Detect which cell encompasses the target text, then output its (X, Y) center coordinate. 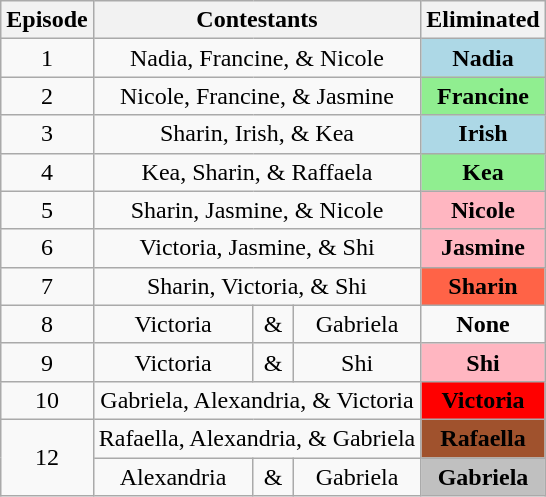
Jasmine (483, 248)
Eliminated (483, 20)
Irish (483, 134)
10 (47, 400)
Rafaella, Alexandria, & Gabriela (257, 438)
Sharin, Irish, & Kea (257, 134)
Sharin, Victoria, & Shi (257, 286)
Nadia, Francine, & Nicole (257, 58)
4 (47, 172)
Sharin, Jasmine, & Nicole (257, 210)
Gabriela, Alexandria, & Victoria (257, 400)
Contestants (257, 20)
Nadia (483, 58)
6 (47, 248)
12 (47, 457)
Kea (483, 172)
1 (47, 58)
Francine (483, 96)
Kea, Sharin, & Raffaela (257, 172)
3 (47, 134)
2 (47, 96)
7 (47, 286)
None (483, 324)
8 (47, 324)
Sharin (483, 286)
Nicole (483, 210)
Rafaella (483, 438)
Victoria, Jasmine, & Shi (257, 248)
Alexandria (173, 477)
Episode (47, 20)
Nicole, Francine, & Jasmine (257, 96)
5 (47, 210)
9 (47, 362)
